Return (x, y) of the center of cell containing provided text 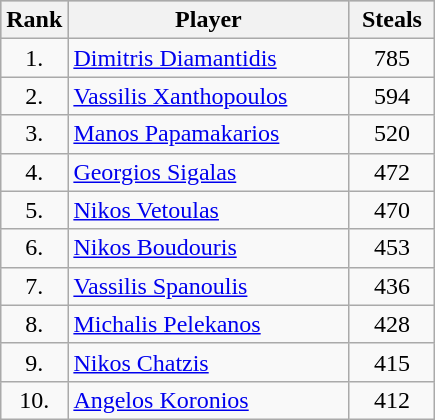
Angelos Koronios (208, 400)
472 (392, 172)
Nikos Chatzis (208, 362)
2. (34, 96)
436 (392, 286)
Dimitris Diamantidis (208, 58)
8. (34, 324)
Vassilis Spanoulis (208, 286)
453 (392, 248)
520 (392, 134)
Michalis Pelekanos (208, 324)
470 (392, 210)
10. (34, 400)
428 (392, 324)
Nikos Boudouris (208, 248)
Nikos Vetoulas (208, 210)
Steals (392, 20)
Rank (34, 20)
Georgios Sigalas (208, 172)
3. (34, 134)
Manos Papamakarios (208, 134)
5. (34, 210)
415 (392, 362)
6. (34, 248)
Vassilis Xanthopoulos (208, 96)
9. (34, 362)
Player (208, 20)
1. (34, 58)
594 (392, 96)
7. (34, 286)
4. (34, 172)
412 (392, 400)
785 (392, 58)
